Pinpoint the cell where the given text exists, returning its (X, Y) midpoint coordinate. 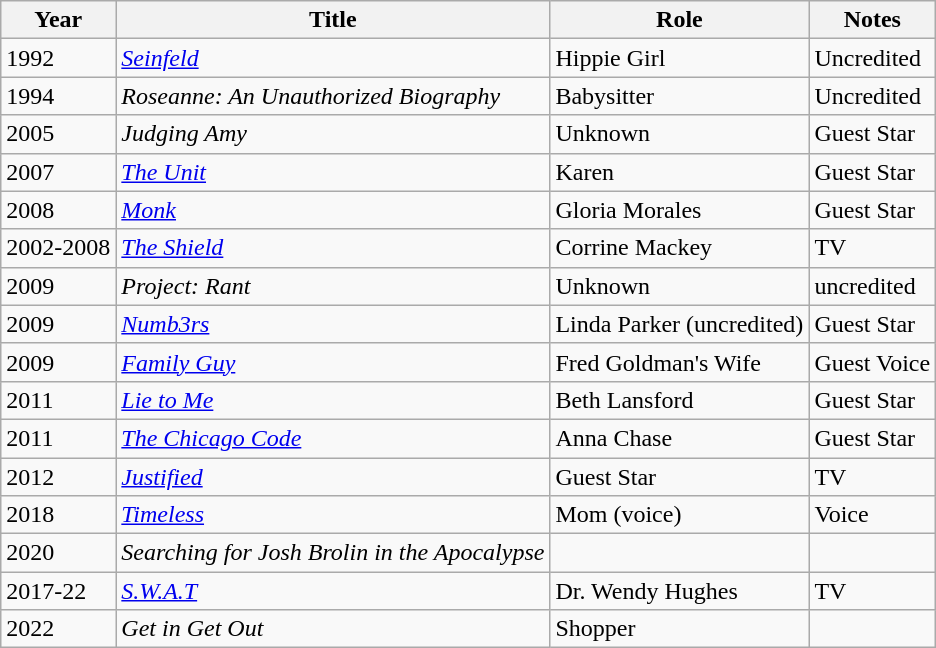
The Shield (333, 248)
Lie to Me (333, 400)
Beth Lansford (680, 400)
S.W.A.T (333, 591)
Monk (333, 210)
The Chicago Code (333, 438)
1994 (58, 96)
Hippie Girl (680, 58)
Role (680, 20)
2007 (58, 172)
Babysitter (680, 96)
2008 (58, 210)
The Unit (333, 172)
Anna Chase (680, 438)
1992 (58, 58)
Fred Goldman's Wife (680, 362)
Judging Amy (333, 134)
Guest Voice (872, 362)
Gloria Morales (680, 210)
2020 (58, 553)
Title (333, 20)
2012 (58, 477)
Year (58, 20)
Get in Get Out (333, 629)
2005 (58, 134)
Numb3rs (333, 324)
Dr. Wendy Hughes (680, 591)
2018 (58, 515)
Justified (333, 477)
Voice (872, 515)
Mom (voice) (680, 515)
Shopper (680, 629)
uncredited (872, 286)
Linda Parker (uncredited) (680, 324)
Karen (680, 172)
Family Guy (333, 362)
Notes (872, 20)
2017-22 (58, 591)
Searching for Josh Brolin in the Apocalypse (333, 553)
Roseanne: An Unauthorized Biography (333, 96)
Corrine Mackey (680, 248)
Seinfeld (333, 58)
2022 (58, 629)
2002-2008 (58, 248)
Project: Rant (333, 286)
Timeless (333, 515)
